Scan for the cell matching the given text and deliver its (X, Y) coordinate at center. 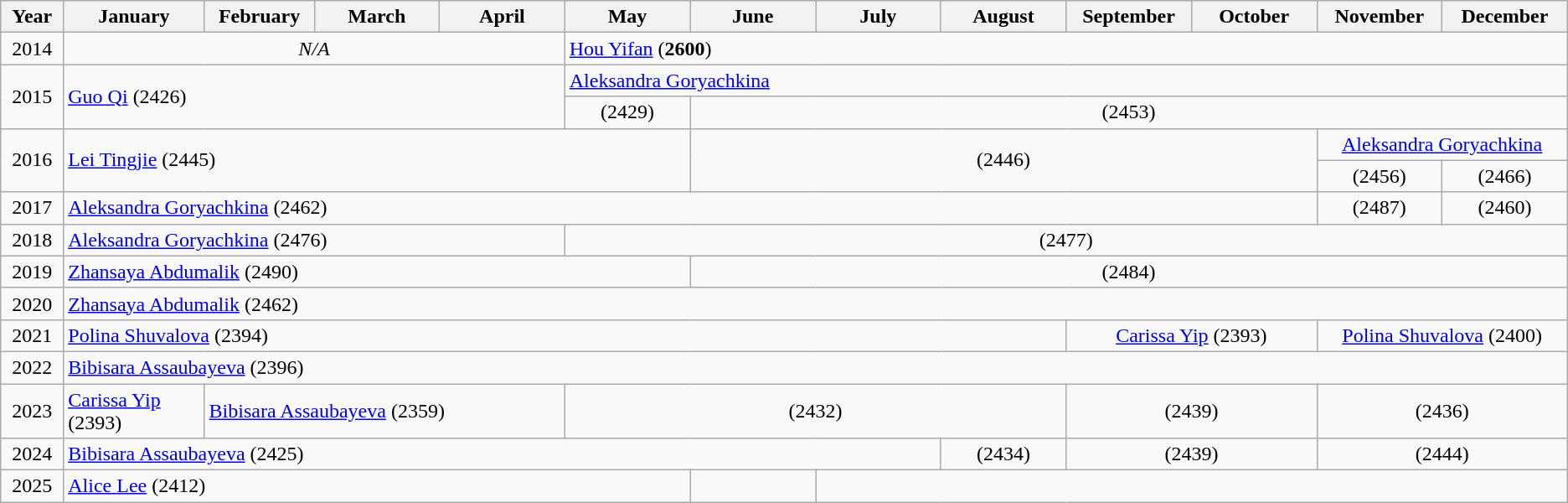
(2453) (1129, 112)
(2487) (1380, 208)
2017 (32, 208)
Zhansaya Abdumalik (2462) (816, 303)
Alice Lee (2412) (377, 486)
Year (32, 17)
June (753, 17)
February (260, 17)
July (879, 17)
Aleksandra Goryachkina (2462) (690, 208)
Polina Shuvalova (2400) (1442, 335)
2023 (32, 411)
Bibisara Assaubayeva (2425) (503, 454)
Zhansaya Abdumalik (2490) (377, 272)
Hou Yifan (2600) (1065, 49)
(2456) (1380, 176)
Guo Qi (2426) (314, 96)
Bibisara Assaubayeva (2396) (816, 367)
January (134, 17)
March (377, 17)
(2484) (1129, 272)
April (503, 17)
October (1254, 17)
Bibisara Assaubayeva (2359) (384, 411)
Polina Shuvalova (2394) (565, 335)
(2432) (815, 411)
(2444) (1442, 454)
2022 (32, 367)
November (1380, 17)
2020 (32, 303)
2015 (32, 96)
2024 (32, 454)
(2460) (1505, 208)
(2477) (1065, 240)
2014 (32, 49)
(2429) (627, 112)
(2466) (1505, 176)
Lei Tingjie (2445) (377, 160)
2021 (32, 335)
(2434) (1003, 454)
2016 (32, 160)
2019 (32, 272)
2025 (32, 486)
August (1003, 17)
December (1505, 17)
Aleksandra Goryachkina (2476) (314, 240)
(2436) (1442, 411)
May (627, 17)
2018 (32, 240)
(2446) (1003, 160)
September (1129, 17)
N/A (314, 49)
